Find where the given text appears and provide that cell's center as [X, Y] coordinate. 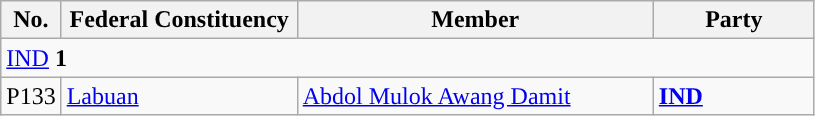
Federal Constituency [179, 20]
Party [734, 20]
Abdol Mulok Awang Damit [475, 96]
Labuan [179, 96]
IND 1 [408, 58]
Member [475, 20]
P133 [31, 96]
IND [734, 96]
No. [31, 20]
